For the text-containing cell, return its midpoint in (x, y) coordinate format. 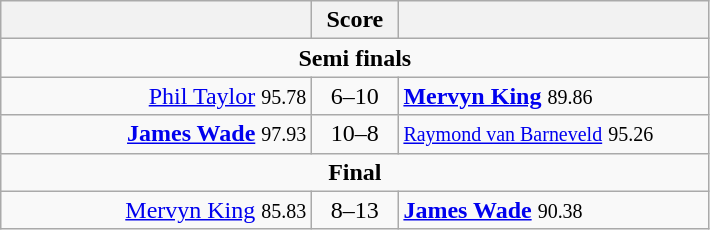
Final (355, 172)
Score (355, 20)
6–10 (355, 96)
Mervyn King 89.86 (554, 96)
James Wade 90.38 (554, 210)
Mervyn King 85.83 (156, 210)
10–8 (355, 134)
8–13 (355, 210)
Raymond van Barneveld 95.26 (554, 134)
Semi finals (355, 58)
James Wade 97.93 (156, 134)
Phil Taylor 95.78 (156, 96)
